Return (X, Y) of the center of cell containing provided text 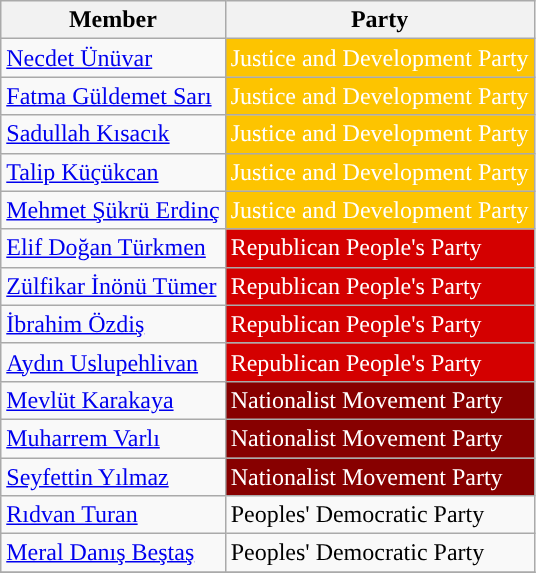
Member (113, 20)
Mevlüt Karakaya (113, 400)
Mehmet Şükrü Erdinç (113, 210)
Seyfettin Yılmaz (113, 477)
Party (380, 20)
Talip Küçükcan (113, 172)
Fatma Güldemet Sarı (113, 96)
Rıdvan Turan (113, 515)
Zülfikar İnönü Tümer (113, 286)
Sadullah Kısacık (113, 134)
Elif Doğan Türkmen (113, 248)
Necdet Ünüvar (113, 58)
Meral Danış Beştaş (113, 553)
Aydın Uslupehlivan (113, 362)
Muharrem Varlı (113, 438)
İbrahim Özdiş (113, 324)
